For the text-containing cell, return its midpoint in [x, y] coordinate format. 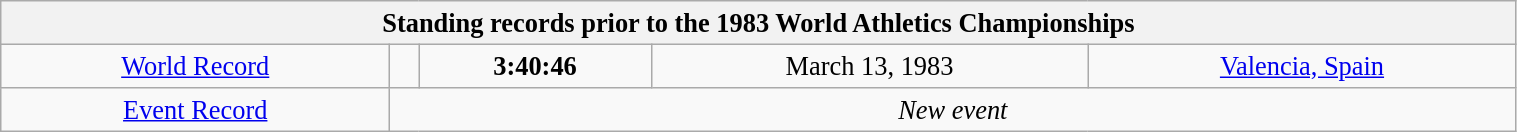
Valencia, Spain [1302, 66]
Standing records prior to the 1983 World Athletics Championships [758, 22]
World Record [196, 66]
Event Record [196, 109]
3:40:46 [535, 66]
New event [953, 109]
March 13, 1983 [870, 66]
